For the text-containing cell, return its midpoint in (x, y) coordinate format. 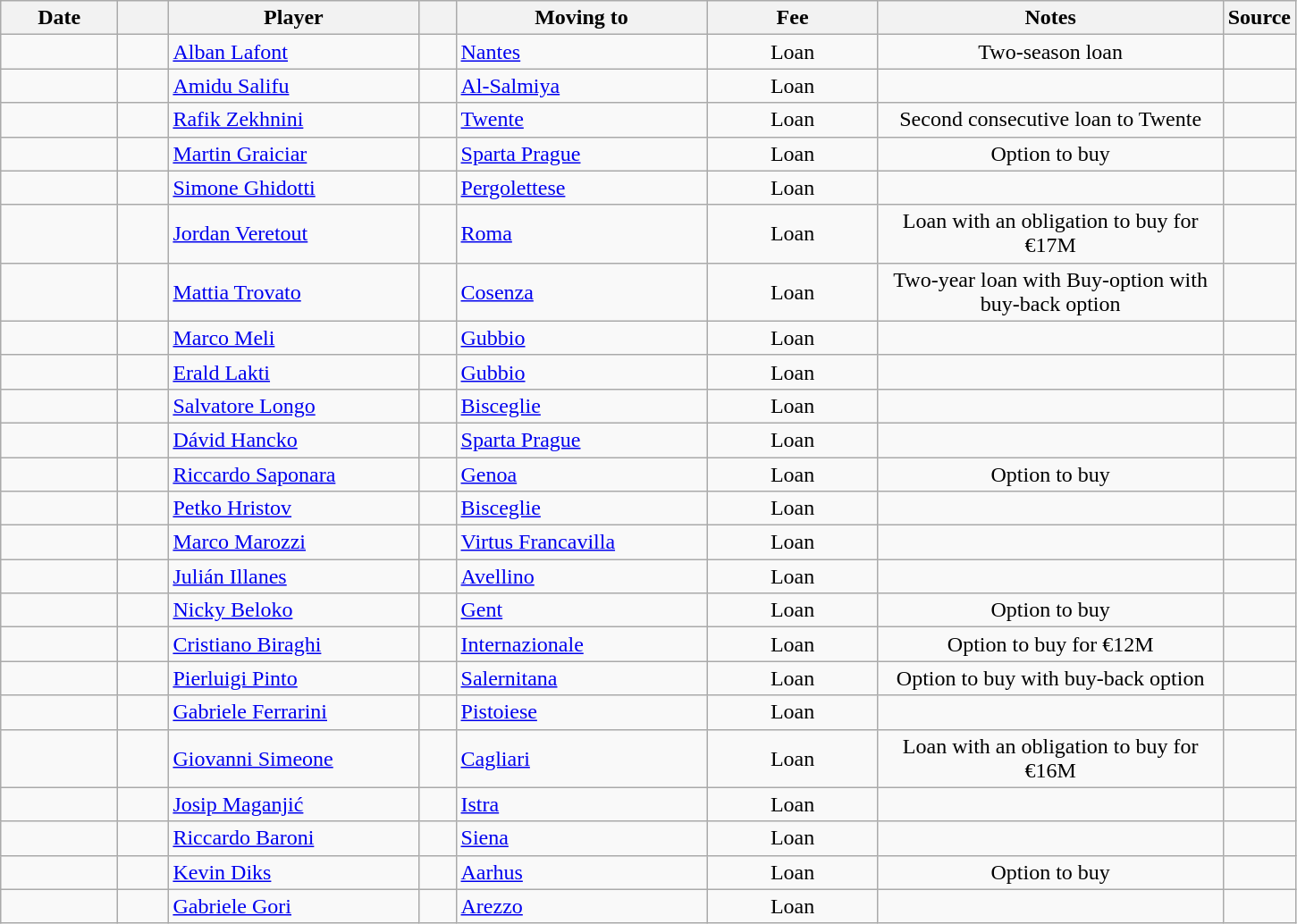
Jordan Veretout (293, 234)
Player (293, 18)
Kevin Diks (293, 872)
Option to buy for €12M (1050, 644)
Julián Illanes (293, 576)
Istra (581, 804)
Josip Maganjić (293, 804)
Cristiano Biraghi (293, 644)
Salernitana (581, 678)
Fee (792, 18)
Moving to (581, 18)
Martin Graiciar (293, 154)
Internazionale (581, 644)
Arezzo (581, 906)
Giovanni Simeone (293, 758)
Al-Salmiya (581, 86)
Nicky Beloko (293, 610)
Marco Marozzi (293, 542)
Gabriele Gori (293, 906)
Virtus Francavilla (581, 542)
Loan with an obligation to buy for €16M (1050, 758)
Avellino (581, 576)
Salvatore Longo (293, 406)
Gabriele Ferrarini (293, 712)
Aarhus (581, 872)
Nantes (581, 52)
Simone Ghidotti (293, 188)
Pierluigi Pinto (293, 678)
Dávid Hancko (293, 440)
Date (59, 18)
Rafik Zekhnini (293, 120)
Alban Lafont (293, 52)
Roma (581, 234)
Second consecutive loan to Twente (1050, 120)
Mattia Trovato (293, 291)
Loan with an obligation to buy for €17M (1050, 234)
Pergolettese (581, 188)
Petko Hristov (293, 508)
Pistoiese (581, 712)
Option to buy with buy-back option (1050, 678)
Siena (581, 838)
Two-season loan (1050, 52)
Riccardo Baroni (293, 838)
Riccardo Saponara (293, 475)
Genoa (581, 475)
Marco Meli (293, 338)
Amidu Salifu (293, 86)
Two-year loan with Buy-option with buy-back option (1050, 291)
Twente (581, 120)
Gent (581, 610)
Notes (1050, 18)
Cagliari (581, 758)
Source (1259, 18)
Cosenza (581, 291)
Erald Lakti (293, 372)
